From the cell containing the given text, extract its center point as [X, Y] coordinate. 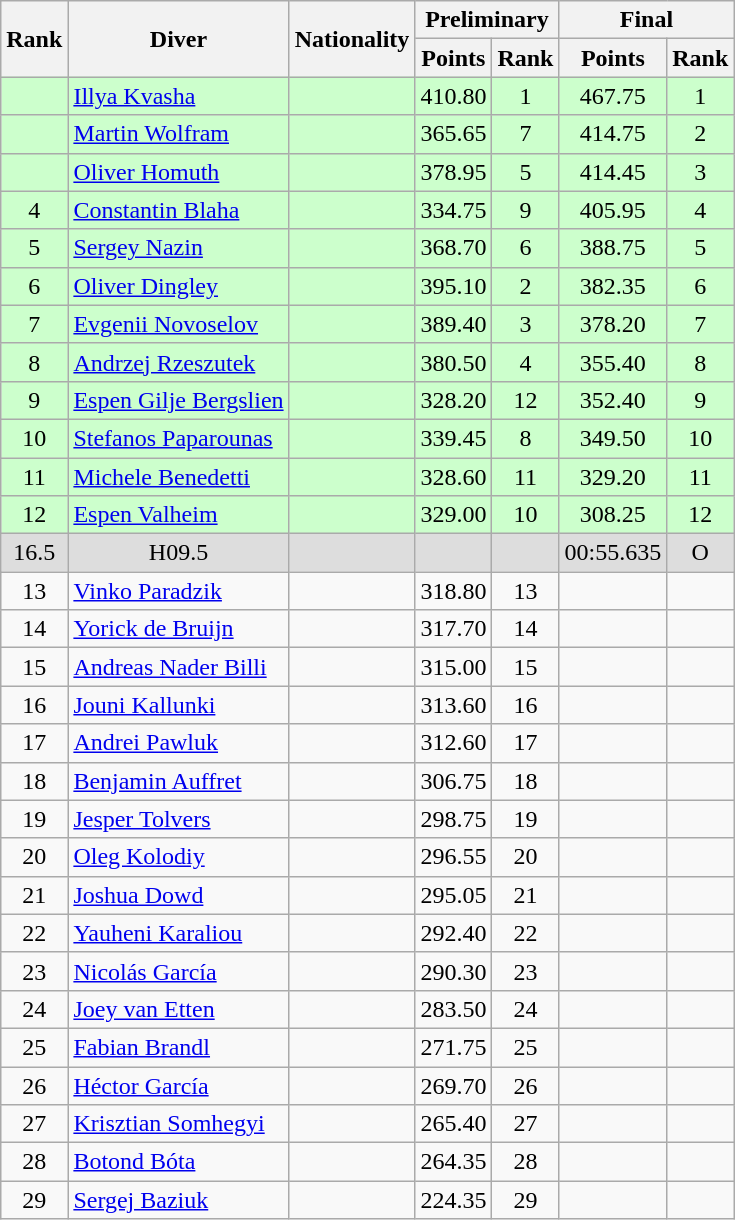
Michele Benedetti [178, 477]
Joshua Dowd [178, 895]
264.35 [454, 1162]
Illya Kvasha [178, 96]
Sergey Nazin [178, 248]
Espen Valheim [178, 515]
283.50 [454, 1009]
306.75 [454, 781]
414.45 [613, 172]
Krisztian Somhegyi [178, 1124]
Final [646, 20]
328.60 [454, 477]
290.30 [454, 971]
Oliver Homuth [178, 172]
265.40 [454, 1124]
378.20 [613, 324]
271.75 [454, 1047]
Joey van Etten [178, 1009]
388.75 [613, 248]
00:55.635 [613, 553]
298.75 [454, 819]
Yorick de Bruijn [178, 629]
329.00 [454, 515]
Jouni Kallunki [178, 705]
368.70 [454, 248]
269.70 [454, 1085]
O [700, 553]
339.45 [454, 438]
292.40 [454, 933]
Espen Gilje Bergslien [178, 400]
315.00 [454, 667]
16.5 [34, 553]
Evgenii Novoselov [178, 324]
Nationality [352, 39]
349.50 [613, 438]
389.40 [454, 324]
Sergej Baziuk [178, 1200]
Preliminary [487, 20]
Fabian Brandl [178, 1047]
Nicolás García [178, 971]
295.05 [454, 895]
365.65 [454, 134]
313.60 [454, 705]
352.40 [613, 400]
Diver [178, 39]
382.35 [613, 286]
380.50 [454, 362]
334.75 [454, 210]
296.55 [454, 857]
224.35 [454, 1200]
Benjamin Auffret [178, 781]
Vinko Paradzik [178, 591]
Héctor García [178, 1085]
414.75 [613, 134]
317.70 [454, 629]
328.20 [454, 400]
318.80 [454, 591]
329.20 [613, 477]
405.95 [613, 210]
Stefanos Paparounas [178, 438]
Martin Wolfram [178, 134]
Jesper Tolvers [178, 819]
Oleg Kolodiy [178, 857]
395.10 [454, 286]
Andreas Nader Billi [178, 667]
467.75 [613, 96]
H09.5 [178, 553]
312.60 [454, 743]
Constantin Blaha [178, 210]
Botond Bóta [178, 1162]
355.40 [613, 362]
Oliver Dingley [178, 286]
410.80 [454, 96]
Andrzej Rzeszutek [178, 362]
378.95 [454, 172]
308.25 [613, 515]
Yauheni Karaliou [178, 933]
Andrei Pawluk [178, 743]
